Identify which cell holds the provided text, then report its (x, y) central coordinate. 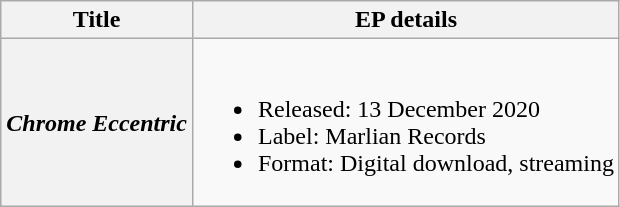
Released: 13 December 2020Label: Marlian RecordsFormat: Digital download, streaming (406, 122)
Title (97, 20)
Chrome Eccentric (97, 122)
EP details (406, 20)
